For the text-containing cell, return its midpoint in (x, y) coordinate format. 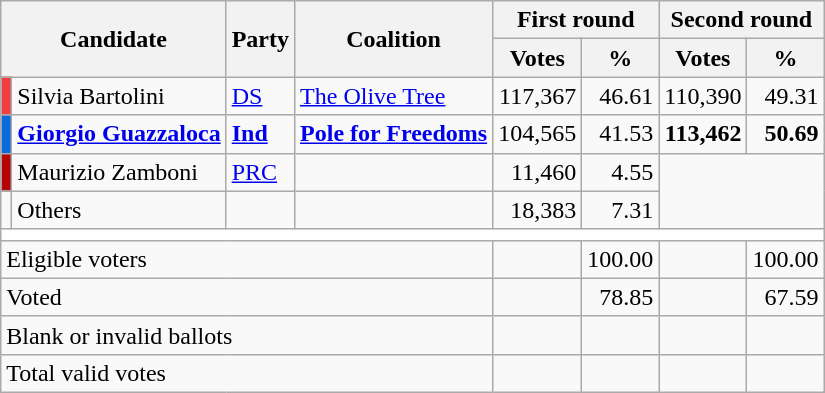
41.53 (620, 134)
The Olive Tree (394, 96)
Blank or invalid ballots (247, 335)
110,390 (703, 96)
117,367 (538, 96)
67.59 (786, 297)
113,462 (703, 134)
Ind (260, 134)
49.31 (786, 96)
Giorgio Guazzaloca (119, 134)
4.55 (620, 172)
46.61 (620, 96)
Eligible voters (247, 259)
Pole for Freedoms (394, 134)
Others (119, 210)
Maurizio Zamboni (119, 172)
11,460 (538, 172)
78.85 (620, 297)
Total valid votes (247, 373)
DS (260, 96)
104,565 (538, 134)
PRC (260, 172)
Party (260, 39)
Candidate (114, 39)
Silvia Bartolini (119, 96)
50.69 (786, 134)
7.31 (620, 210)
Voted (247, 297)
First round (576, 20)
Coalition (394, 39)
Second round (742, 20)
18,383 (538, 210)
